Pinpoint the cell where the given text exists, returning its (x, y) midpoint coordinate. 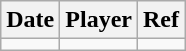
Player (99, 20)
Date (30, 20)
Ref (160, 20)
